Search for the cell housing the specified text and yield its [X, Y] center coordinate. 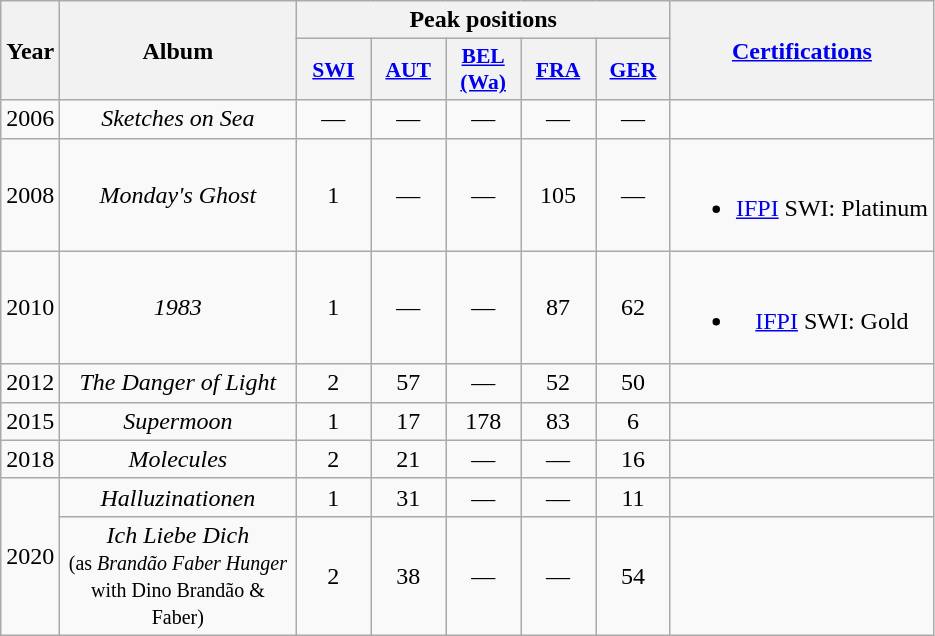
52 [558, 383]
Monday's Ghost [178, 194]
87 [558, 308]
38 [408, 576]
57 [408, 383]
Halluzinationen [178, 497]
2006 [30, 119]
Certifications [802, 50]
Year [30, 50]
IFPI SWI: Gold [802, 308]
IFPI SWI: Platinum [802, 194]
2008 [30, 194]
62 [634, 308]
AUT [408, 70]
Ich Liebe Dich (as Brandão Faber Hunger with Dino Brandão & Faber) [178, 576]
FRA [558, 70]
Peak positions [484, 20]
2020 [30, 556]
2018 [30, 459]
6 [634, 421]
21 [408, 459]
Sketches on Sea [178, 119]
Supermoon [178, 421]
105 [558, 194]
54 [634, 576]
The Danger of Light [178, 383]
11 [634, 497]
SWI [334, 70]
178 [484, 421]
GER [634, 70]
Album [178, 50]
50 [634, 383]
2010 [30, 308]
2012 [30, 383]
31 [408, 497]
17 [408, 421]
1983 [178, 308]
Molecules [178, 459]
BEL (Wa) [484, 70]
16 [634, 459]
83 [558, 421]
2015 [30, 421]
